Extract the [x, y] coordinate from the center of the cell holding the provided text.  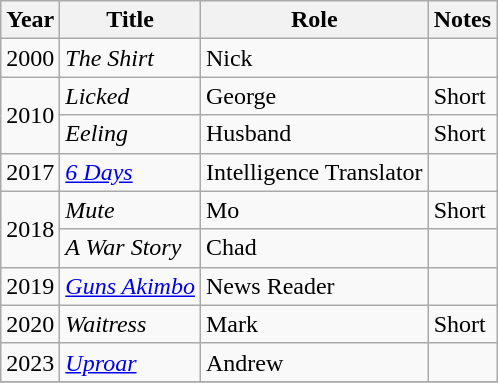
Husband [314, 134]
Chad [314, 248]
6 Days [130, 172]
Mark [314, 324]
George [314, 96]
Licked [130, 96]
2019 [30, 286]
The Shirt [130, 58]
Year [30, 20]
2010 [30, 115]
Title [130, 20]
Eeling [130, 134]
Intelligence Translator [314, 172]
A War Story [130, 248]
Waitress [130, 324]
Role [314, 20]
Notes [462, 20]
2000 [30, 58]
2020 [30, 324]
News Reader [314, 286]
Mute [130, 210]
2023 [30, 362]
Mo [314, 210]
Andrew [314, 362]
2018 [30, 229]
Guns Akimbo [130, 286]
2017 [30, 172]
Nick [314, 58]
Uproar [130, 362]
